Extract the [X, Y] coordinate from the center of the cell holding the provided text.  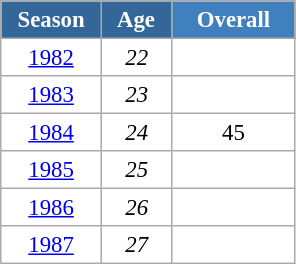
45 [234, 133]
Overall [234, 20]
1982 [52, 58]
1986 [52, 208]
1987 [52, 245]
24 [136, 133]
1985 [52, 170]
25 [136, 170]
1984 [52, 133]
Age [136, 20]
1983 [52, 95]
27 [136, 245]
Season [52, 20]
22 [136, 58]
26 [136, 208]
23 [136, 95]
